Search for the cell housing the specified text and yield its (X, Y) center coordinate. 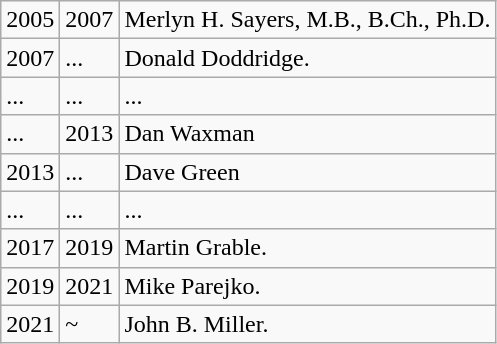
2005 (30, 20)
Merlyn H. Sayers, M.B., B.Ch., Ph.D. (308, 20)
Martin Grable. (308, 248)
Mike Parejko. (308, 286)
Dan Waxman (308, 134)
John B. Miller. (308, 324)
2017 (30, 248)
Dave Green (308, 172)
~ (90, 324)
Donald Doddridge. (308, 58)
